Search for the cell housing the specified text and yield its (X, Y) center coordinate. 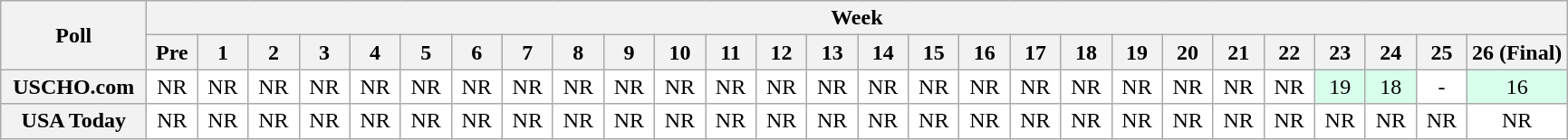
8 (578, 52)
USCHO.com (74, 87)
25 (1441, 52)
2 (274, 52)
23 (1340, 52)
10 (679, 52)
26 (Final) (1516, 52)
7 (527, 52)
1 (223, 52)
Pre (172, 52)
6 (476, 52)
12 (782, 52)
9 (629, 52)
22 (1289, 52)
20 (1188, 52)
14 (883, 52)
Poll (74, 35)
21 (1238, 52)
4 (375, 52)
Week (857, 18)
3 (324, 52)
13 (832, 52)
11 (730, 52)
24 (1390, 52)
5 (426, 52)
USA Today (74, 121)
- (1441, 87)
17 (1035, 52)
15 (934, 52)
